Scan for the cell matching the given text and deliver its (x, y) coordinate at center. 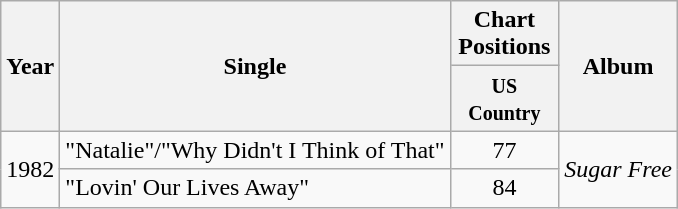
Chart Positions (504, 34)
84 (504, 188)
Sugar Free (618, 169)
"Natalie"/"Why Didn't I Think of That" (255, 150)
77 (504, 150)
"Lovin' Our Lives Away" (255, 188)
Single (255, 66)
Album (618, 66)
US Country (504, 98)
1982 (30, 169)
Year (30, 66)
